Capture the cell that displays the provided text and extract its [X, Y] central coordinate. 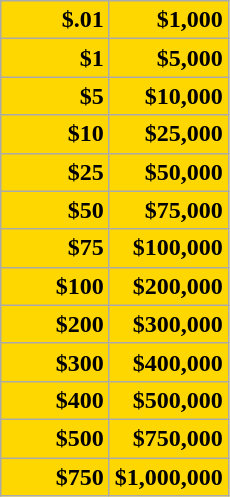
$75 [56, 248]
$500 [56, 438]
$1,000 [168, 20]
$100 [56, 286]
$400,000 [168, 362]
$.01 [56, 20]
$10 [56, 134]
$500,000 [168, 400]
$300,000 [168, 324]
$10,000 [168, 96]
$100,000 [168, 248]
$750 [56, 477]
$200 [56, 324]
$25,000 [168, 134]
$5,000 [168, 58]
$50,000 [168, 172]
$1 [56, 58]
$750,000 [168, 438]
$300 [56, 362]
$400 [56, 400]
$1,000,000 [168, 477]
$200,000 [168, 286]
$5 [56, 96]
$75,000 [168, 210]
$25 [56, 172]
$50 [56, 210]
